Capture the cell that displays the provided text and extract its (x, y) central coordinate. 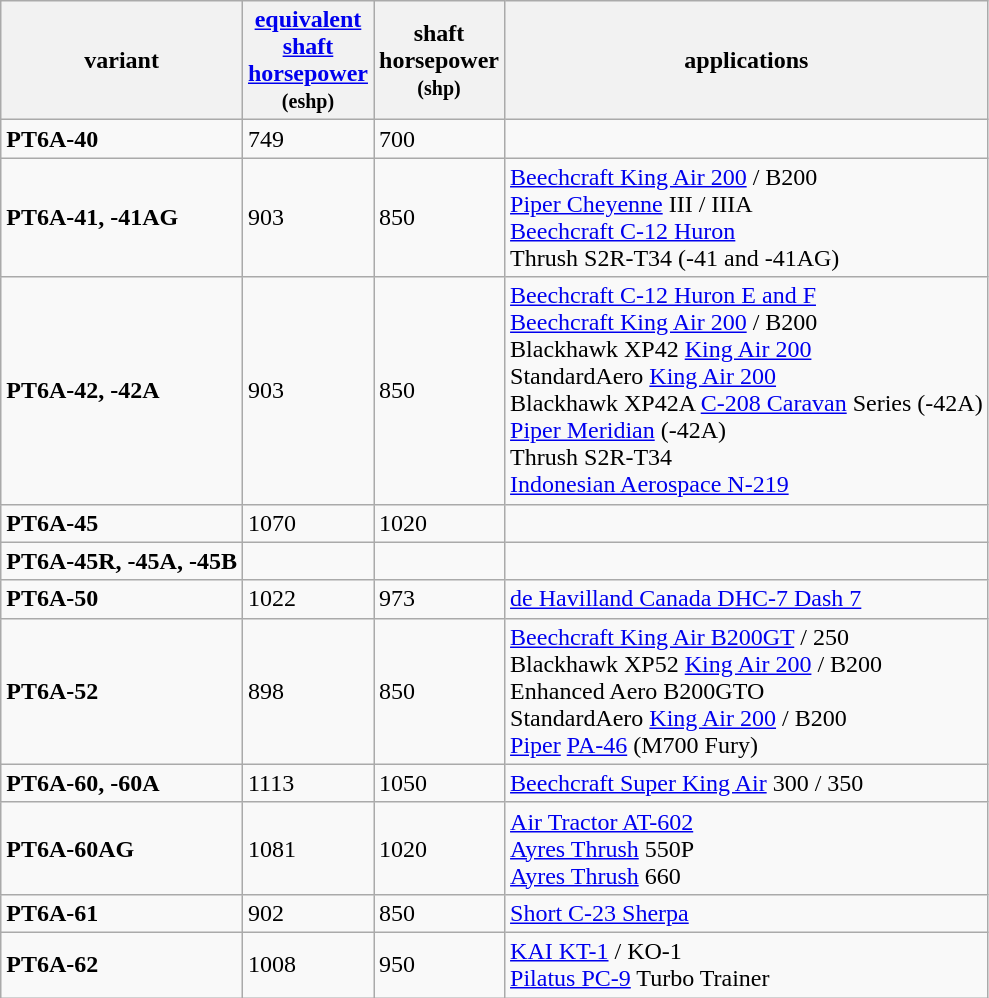
PT6A-41, -41AG (122, 218)
PT6A-60, -60A (122, 783)
1008 (308, 964)
KAI KT-1 / KO-1Pilatus PC-9 Turbo Trainer (747, 964)
700 (440, 139)
1081 (308, 848)
PT6A-52 (122, 691)
shafthorsepower(shp) (440, 60)
Beechcraft King Air 200 / B200Piper Cheyenne III / IIIABeechcraft C-12 HuronThrush S2R-T34 (-41 and -41AG) (747, 218)
Air Tractor AT-602Ayres Thrush 550PAyres Thrush 660 (747, 848)
Short C-23 Sherpa (747, 913)
variant (122, 60)
1113 (308, 783)
PT6A-62 (122, 964)
902 (308, 913)
PT6A-40 (122, 139)
1070 (308, 523)
1050 (440, 783)
PT6A-61 (122, 913)
1022 (308, 599)
PT6A-60AG (122, 848)
equivalentshafthorsepower(eshp) (308, 60)
749 (308, 139)
PT6A-45 (122, 523)
PT6A-45R, -45A, -45B (122, 561)
950 (440, 964)
973 (440, 599)
PT6A-42, -42A (122, 390)
PT6A-50 (122, 599)
Beechcraft Super King Air 300 / 350 (747, 783)
Beechcraft King Air B200GT / 250Blackhawk XP52 King Air 200 / B200Enhanced Aero B200GTOStandardAero King Air 200 / B200Piper PA-46 (M700 Fury) (747, 691)
898 (308, 691)
de Havilland Canada DHC-7 Dash 7 (747, 599)
applications (747, 60)
